Determine the [X, Y] coordinate at the center of the cell enclosing the given text.  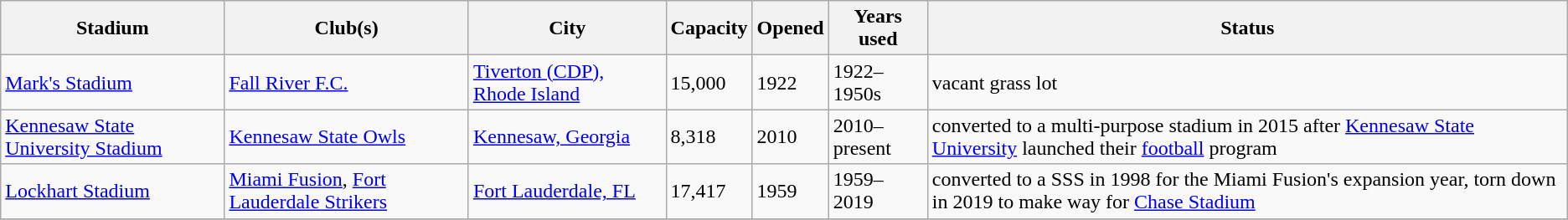
Tiverton (CDP), Rhode Island [567, 82]
8,318 [709, 137]
converted to a SSS in 1998 for the Miami Fusion's expansion year, torn down in 2019 to make way for Chase Stadium [1247, 191]
Kennesaw, Georgia [567, 137]
Kennesaw State Owls [347, 137]
Miami Fusion, Fort Lauderdale Strikers [347, 191]
Kennesaw State University Stadium [112, 137]
2010 [791, 137]
2010–present [878, 137]
Stadium [112, 28]
15,000 [709, 82]
Capacity [709, 28]
17,417 [709, 191]
Opened [791, 28]
Years used [878, 28]
Club(s) [347, 28]
Status [1247, 28]
converted to a multi-purpose stadium in 2015 after Kennesaw State University launched their football program [1247, 137]
1922–1950s [878, 82]
City [567, 28]
vacant grass lot [1247, 82]
Fort Lauderdale, FL [567, 191]
Mark's Stadium [112, 82]
1922 [791, 82]
1959 [791, 191]
Fall River F.C. [347, 82]
Lockhart Stadium [112, 191]
1959–2019 [878, 191]
